Output the (x, y) coordinate of the center of the cell containing the given text.  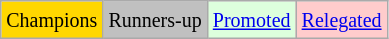
Champions (52, 20)
Promoted (252, 20)
Runners-up (155, 20)
Relegated (342, 20)
